Detect which cell encompasses the target text, then output its [X, Y] center coordinate. 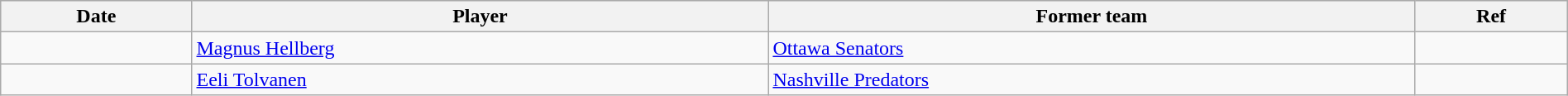
Ottawa Senators [1092, 48]
Date [96, 17]
Eeli Tolvanen [480, 79]
Nashville Predators [1092, 79]
Former team [1092, 17]
Ref [1491, 17]
Magnus Hellberg [480, 48]
Player [480, 17]
